Output the [x, y] coordinate of the center of the cell containing the given text.  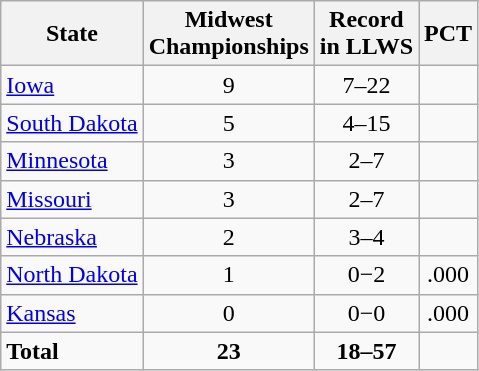
Recordin LLWS [366, 34]
23 [228, 351]
5 [228, 123]
0−0 [366, 313]
0−2 [366, 275]
Minnesota [72, 161]
4–15 [366, 123]
2 [228, 237]
MidwestChampionships [228, 34]
Nebraska [72, 237]
1 [228, 275]
State [72, 34]
Missouri [72, 199]
North Dakota [72, 275]
18–57 [366, 351]
9 [228, 85]
PCT [448, 34]
Kansas [72, 313]
7–22 [366, 85]
0 [228, 313]
Iowa [72, 85]
Total [72, 351]
3–4 [366, 237]
South Dakota [72, 123]
